Provide the (x, y) coordinate of the cell's center where the given text is located.  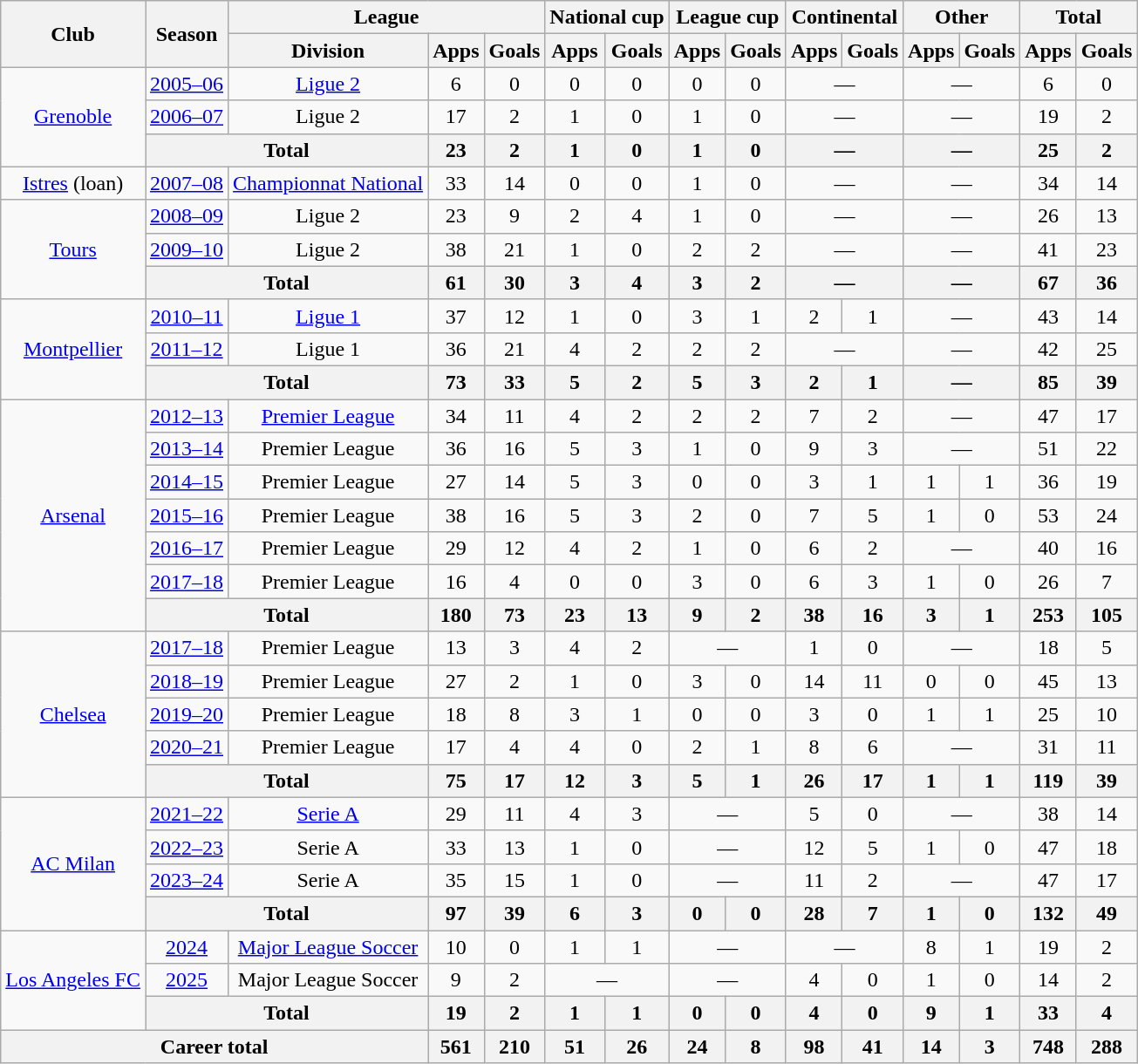
Club (73, 34)
15 (514, 880)
Montpellier (73, 349)
2019–20 (187, 714)
League cup (727, 17)
League (387, 17)
Championnat National (328, 183)
Career total (215, 1047)
2022–23 (187, 847)
Grenoble (73, 117)
2007–08 (187, 183)
43 (1048, 316)
132 (1048, 913)
Chelsea (73, 714)
180 (456, 615)
Los Angeles FC (73, 979)
2009–10 (187, 249)
2011–12 (187, 349)
45 (1048, 681)
253 (1048, 615)
Arsenal (73, 515)
30 (514, 283)
748 (1048, 1047)
2006–07 (187, 117)
119 (1048, 781)
61 (456, 283)
98 (814, 1047)
2025 (187, 980)
2018–19 (187, 681)
2020–21 (187, 747)
97 (456, 913)
2024 (187, 946)
42 (1048, 349)
67 (1048, 283)
Division (328, 51)
53 (1048, 515)
2016–17 (187, 549)
Continental (844, 17)
2012–13 (187, 416)
40 (1048, 549)
31 (1048, 747)
49 (1107, 913)
75 (456, 781)
37 (456, 316)
35 (456, 880)
Tours (73, 249)
2014–15 (187, 482)
2023–24 (187, 880)
AC Milan (73, 863)
561 (456, 1047)
210 (514, 1047)
Istres (loan) (73, 183)
28 (814, 913)
Other (962, 17)
2015–16 (187, 515)
2021–22 (187, 814)
105 (1107, 615)
22 (1107, 449)
2013–14 (187, 449)
National cup (607, 17)
288 (1107, 1047)
85 (1048, 382)
2010–11 (187, 316)
2005–06 (187, 84)
2008–09 (187, 216)
Season (187, 34)
